Output the [x, y] coordinate of the center of the cell containing the given text.  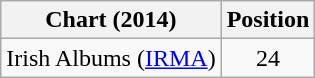
Irish Albums (IRMA) [111, 58]
Position [268, 20]
24 [268, 58]
Chart (2014) [111, 20]
